Scan for the cell matching the given text and deliver its [x, y] coordinate at center. 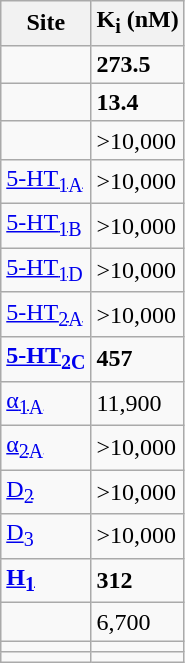
α2A [46, 447]
5-HT1B [46, 226]
5-HT1D [46, 270]
H1 [46, 580]
13.4 [138, 102]
α1A [46, 403]
457 [138, 359]
D3 [46, 536]
5-HT2A [46, 314]
6,700 [138, 622]
11,900 [138, 403]
273.5 [138, 64]
Ki (nM) [138, 23]
5-HT1A [46, 181]
D2 [46, 492]
5-HT2C [46, 359]
312 [138, 580]
Site [46, 23]
